Find where the given text appears and provide that cell's center as [X, Y] coordinate. 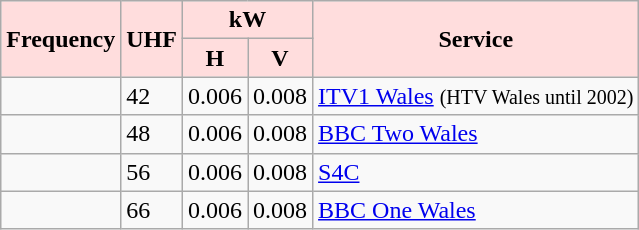
Frequency [61, 39]
BBC Two Wales [476, 134]
kW [247, 20]
UHF [152, 39]
Service [476, 39]
42 [152, 96]
ITV1 Wales (HTV Wales until 2002) [476, 96]
H [214, 58]
56 [152, 172]
S4C [476, 172]
BBC One Wales [476, 210]
48 [152, 134]
V [280, 58]
66 [152, 210]
